Output the (X, Y) coordinate of the center of the cell containing the given text.  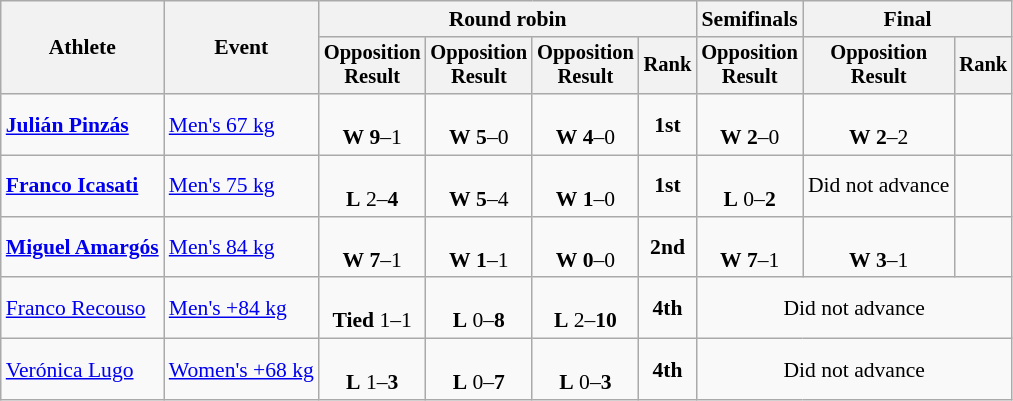
Miguel Amargós (82, 248)
Franco Icasati (82, 186)
W 2–2 (879, 124)
W 9–1 (372, 124)
Semifinals (750, 19)
Verónica Lugo (82, 370)
Men's 67 kg (242, 124)
L 0–7 (480, 370)
Franco Recouso (82, 308)
W 5–4 (480, 186)
L 0–8 (480, 308)
L 2–4 (372, 186)
L 2–10 (586, 308)
W 2–0 (750, 124)
Women's +68 kg (242, 370)
Tied 1–1 (372, 308)
Round robin (508, 19)
Final (908, 19)
W 1–0 (586, 186)
Men's 75 kg (242, 186)
Julián Pinzás (82, 124)
Men's 84 kg (242, 248)
L 0–2 (750, 186)
L 1–3 (372, 370)
W 3–1 (879, 248)
W 1–1 (480, 248)
Event (242, 48)
W 4–0 (586, 124)
L 0–3 (586, 370)
W 5–0 (480, 124)
Men's +84 kg (242, 308)
W 0–0 (586, 248)
2nd (668, 248)
Athlete (82, 48)
